Output the (X, Y) coordinate of the center of the cell containing the given text.  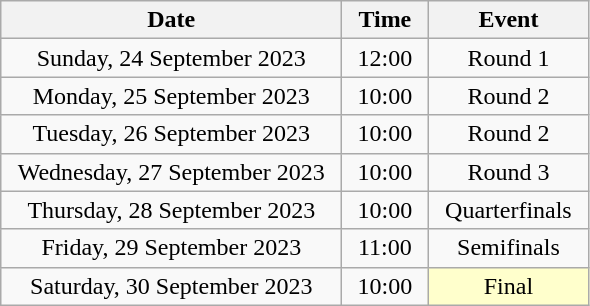
Quarterfinals (508, 210)
Monday, 25 September 2023 (172, 96)
Semifinals (508, 248)
12:00 (385, 58)
Tuesday, 26 September 2023 (172, 134)
Thursday, 28 September 2023 (172, 210)
Event (508, 20)
Round 3 (508, 172)
Friday, 29 September 2023 (172, 248)
Round 1 (508, 58)
Date (172, 20)
Time (385, 20)
Final (508, 286)
Saturday, 30 September 2023 (172, 286)
Wednesday, 27 September 2023 (172, 172)
Sunday, 24 September 2023 (172, 58)
11:00 (385, 248)
